Find where the given text appears and provide that cell's center as [X, Y] coordinate. 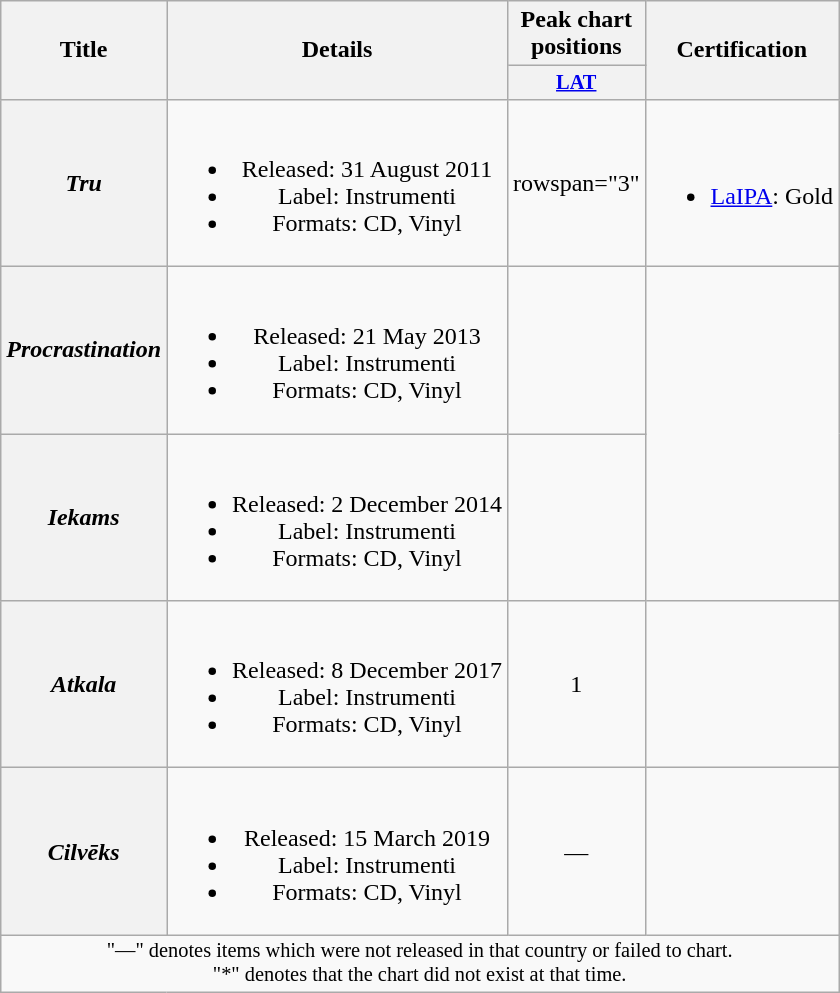
Atkala [84, 684]
— [576, 852]
Tru [84, 182]
LaIPA: Gold [742, 182]
Released: 8 December 2017Label: InstrumentiFormats: CD, Vinyl [338, 684]
"—" denotes items which were not released in that country or failed to chart."*" denotes that the chart did not exist at that time. [420, 964]
Released: 2 December 2014Label: InstrumentiFormats: CD, Vinyl [338, 518]
Released: 31 August 2011Label: InstrumentiFormats: CD, Vinyl [338, 182]
Released: 15 March 2019Label: InstrumentiFormats: CD, Vinyl [338, 852]
Title [84, 50]
Iekams [84, 518]
Details [338, 50]
Certification [742, 50]
1 [576, 684]
Released: 21 May 2013Label: InstrumentiFormats: CD, Vinyl [338, 350]
Cilvēks [84, 852]
Procrastination [84, 350]
LAT [576, 83]
Peak chart positions [576, 34]
rowspan="3" [576, 182]
